Determine the (x, y) coordinate at the center of the cell enclosing the given text.  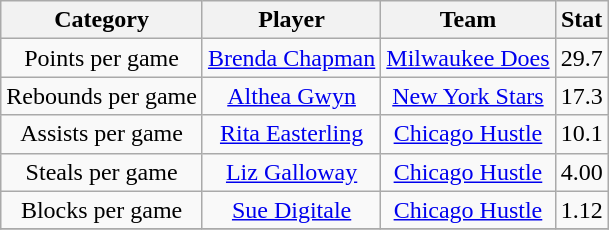
Category (102, 20)
4.00 (582, 172)
Stat (582, 20)
10.1 (582, 134)
Rita Easterling (291, 134)
Brenda Chapman (291, 58)
New York Stars (468, 96)
Milwaukee Does (468, 58)
Rebounds per game (102, 96)
Blocks per game (102, 210)
Steals per game (102, 172)
Sue Digitale (291, 210)
Althea Gwyn (291, 96)
17.3 (582, 96)
1.12 (582, 210)
Liz Galloway (291, 172)
Player (291, 20)
29.7 (582, 58)
Team (468, 20)
Assists per game (102, 134)
Points per game (102, 58)
